Output the [x, y] coordinate of the center of the cell containing the given text.  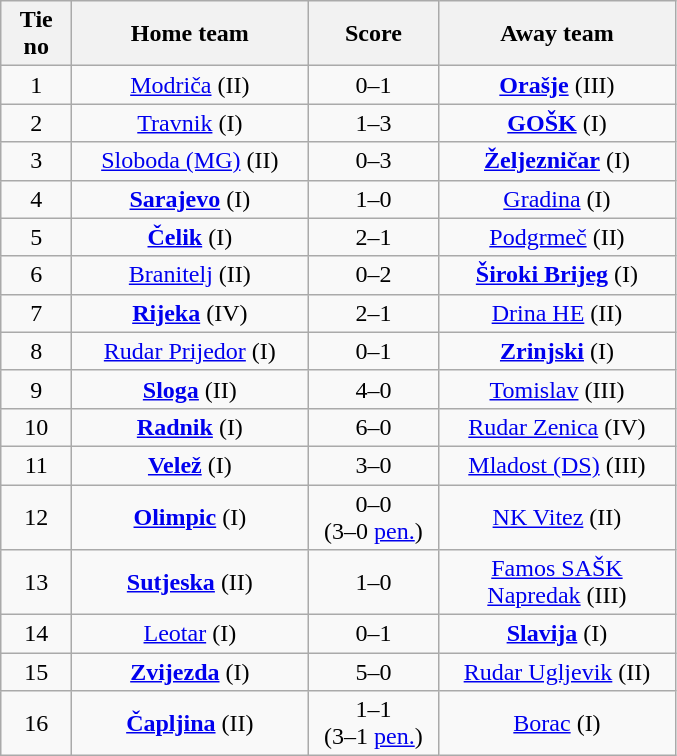
13 [36, 582]
6–0 [374, 427]
Tie no [36, 34]
Široki Brijeg (I) [557, 275]
Drina HE (II) [557, 313]
Rudar Prijedor (I) [190, 351]
Sarajevo (I) [190, 199]
Sloboda (MG) (II) [190, 161]
2 [36, 123]
4–0 [374, 389]
15 [36, 672]
Branitelj (II) [190, 275]
Željezničar (I) [557, 161]
3 [36, 161]
Mladost (DS) (III) [557, 465]
0–2 [374, 275]
Čapljina (II) [190, 724]
Zvijezda (I) [190, 672]
Famos SAŠK Napredak (III) [557, 582]
Rijeka (IV) [190, 313]
8 [36, 351]
Radnik (I) [190, 427]
7 [36, 313]
1–1(3–1 pen.) [374, 724]
Borac (I) [557, 724]
Podgrmeč (II) [557, 237]
Score [374, 34]
Sutjeska (II) [190, 582]
Olimpic (I) [190, 516]
10 [36, 427]
Modriča (II) [190, 85]
12 [36, 516]
5 [36, 237]
9 [36, 389]
Rudar Ugljevik (II) [557, 672]
11 [36, 465]
Home team [190, 34]
Leotar (I) [190, 634]
0–3 [374, 161]
6 [36, 275]
Rudar Zenica (IV) [557, 427]
Velež (I) [190, 465]
14 [36, 634]
Sloga (II) [190, 389]
Orašje (III) [557, 85]
Slavija (I) [557, 634]
5–0 [374, 672]
Čelik (I) [190, 237]
GOŠK (I) [557, 123]
Gradina (I) [557, 199]
Zrinjski (I) [557, 351]
1 [36, 85]
Tomislav (III) [557, 389]
4 [36, 199]
NK Vitez (II) [557, 516]
1–3 [374, 123]
Travnik (I) [190, 123]
3–0 [374, 465]
16 [36, 724]
0–0(3–0 pen.) [374, 516]
Away team [557, 34]
